From the cell containing the given text, extract its center point as [x, y] coordinate. 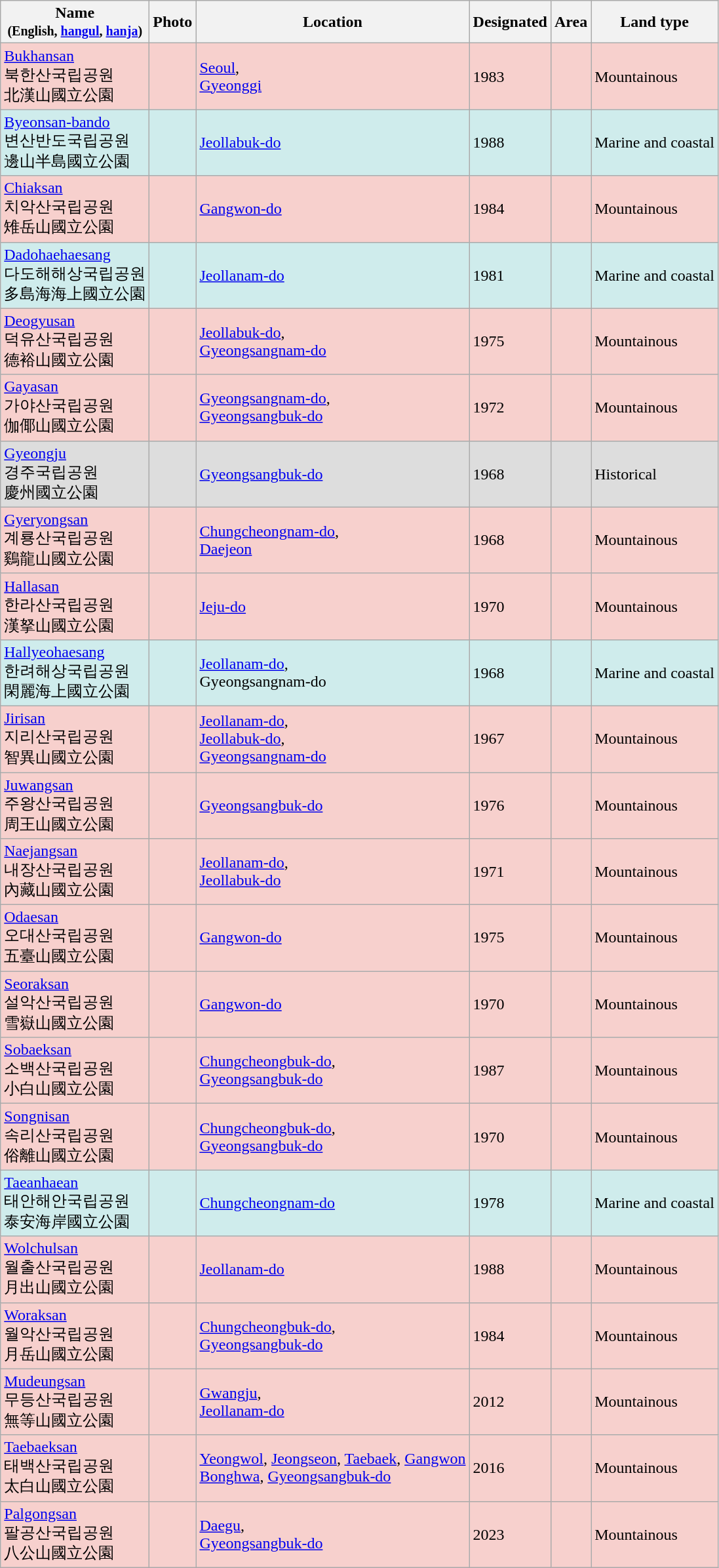
Seoul,Gyeonggi [333, 76]
1978 [510, 1203]
2023 [510, 1535]
Gyeongsangnam-do,Gyeongsangbuk-do [333, 408]
Daegu,Gyeongsangbuk-do [333, 1535]
1972 [510, 408]
2016 [510, 1468]
Jeju-do [333, 606]
Jeollanam-do,Jeollabuk-do [333, 872]
Chungcheongnam-do [333, 1203]
Hallyeohaesang한려해상국립공원閑麗海上國立公園 [75, 673]
Byeonsan-bando변산반도국립공원邊山半島國立公園 [75, 143]
1983 [510, 76]
Juwangsan주왕산국립공원周王山國立公園 [75, 805]
Land type [655, 22]
Jeollanam-do,Gyeongsangnam-do [333, 673]
Bukhansan북한산국립공원 北漢山國立公園 [75, 76]
Taebaeksan태백산국립공원 太白山國立公園 [75, 1468]
1987 [510, 1070]
Songnisan속리산국립공원俗離山國立公園 [75, 1137]
Yeongwol, Jeongseon, Taebaek, GangwonBonghwa, Gyeongsangbuk-do [333, 1468]
Historical [655, 473]
Sobaeksan소백산국립공원小白山國立公園 [75, 1070]
Odaesan오대산국립공원五臺山國立公園 [75, 938]
Dadohaehaesang다도해해상국립공원多島海海上國立公園 [75, 275]
Mudeungsan무등산국립공원無等山國立公園 [75, 1402]
Designated [510, 22]
Location [333, 22]
Area [570, 22]
Name(English, hangul, hanja) [75, 22]
2012 [510, 1402]
Jeollanam-do,Jeollabuk-do,Gyeongsangnam-do [333, 738]
Wolchulsan월출산국립공원月出山國立公園 [75, 1270]
Chungcheongnam-do,Daejeon [333, 540]
Hallasan한라산국립공원漢拏山國立公園 [75, 606]
Seoraksan설악산국립공원雪嶽山國立公園 [75, 1005]
Chiaksan치악산국립공원雉岳山國立公園 [75, 209]
Woraksan월악산국립공원月岳山國立公園 [75, 1335]
Jeollabuk-do,Gyeongsangnam-do [333, 341]
Palgongsan팔공산국립공원八公山國立公園 [75, 1535]
Gayasan가야산국립공원伽倻山國立公園 [75, 408]
1971 [510, 872]
1981 [510, 275]
1976 [510, 805]
Photo [173, 22]
Deogyusan덕유산국립공원德裕山國立公園 [75, 341]
Gyeongju경주국립공원慶州國立公園 [75, 473]
Taeanhaean태안해안국립공원泰安海岸國立公園 [75, 1203]
Jirisan지리산국립공원智異山國立公園 [75, 738]
Jeollabuk-do [333, 143]
Gyeryongsan계룡산국립공원鷄龍山國立公園 [75, 540]
Naejangsan내장산국립공원內藏山國立公園 [75, 872]
Gwangju,Jeollanam-do [333, 1402]
1967 [510, 738]
